Detect which cell encompasses the target text, then output its (x, y) center coordinate. 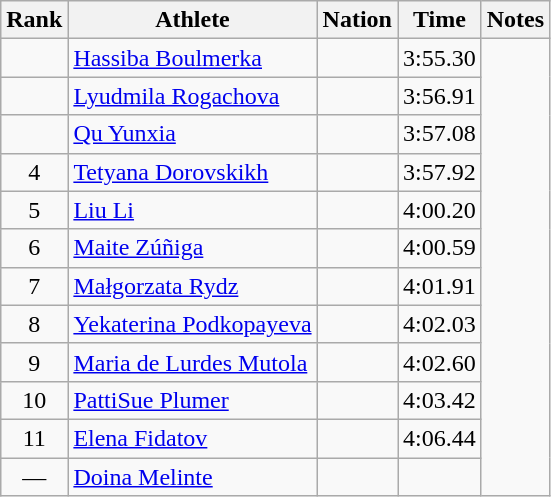
— (34, 477)
Rank (34, 20)
11 (34, 438)
Tetyana Dorovskikh (192, 172)
7 (34, 286)
Elena Fidatov (192, 438)
Hassiba Boulmerka (192, 58)
4:01.91 (440, 286)
3:55.30 (440, 58)
Notes (515, 20)
Lyudmila Rogachova (192, 96)
Yekaterina Podkopayeva (192, 324)
Liu Li (192, 210)
10 (34, 400)
Time (440, 20)
4:00.20 (440, 210)
4:02.60 (440, 362)
6 (34, 248)
Athlete (192, 20)
4:06.44 (440, 438)
4 (34, 172)
8 (34, 324)
Maite Zúñiga (192, 248)
Qu Yunxia (192, 134)
3:57.92 (440, 172)
3:57.08 (440, 134)
5 (34, 210)
Nation (357, 20)
4:03.42 (440, 400)
Doina Melinte (192, 477)
Małgorzata Rydz (192, 286)
9 (34, 362)
3:56.91 (440, 96)
Maria de Lurdes Mutola (192, 362)
4:02.03 (440, 324)
PattiSue Plumer (192, 400)
4:00.59 (440, 248)
